Find where the given text appears and provide that cell's center as [X, Y] coordinate. 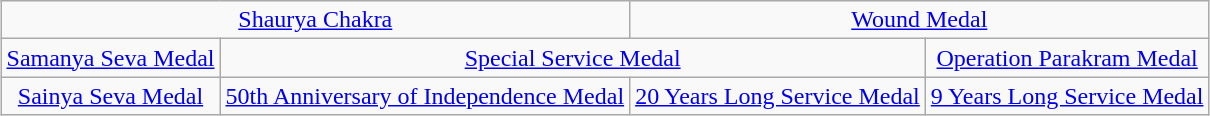
20 Years Long Service Medal [778, 96]
Wound Medal [920, 20]
Shaurya Chakra [316, 20]
50th Anniversary of Independence Medal [425, 96]
Sainya Seva Medal [110, 96]
Samanya Seva Medal [110, 58]
Operation Parakram Medal [1067, 58]
9 Years Long Service Medal [1067, 96]
Special Service Medal [572, 58]
